Return [X, Y] of the center of cell containing provided text 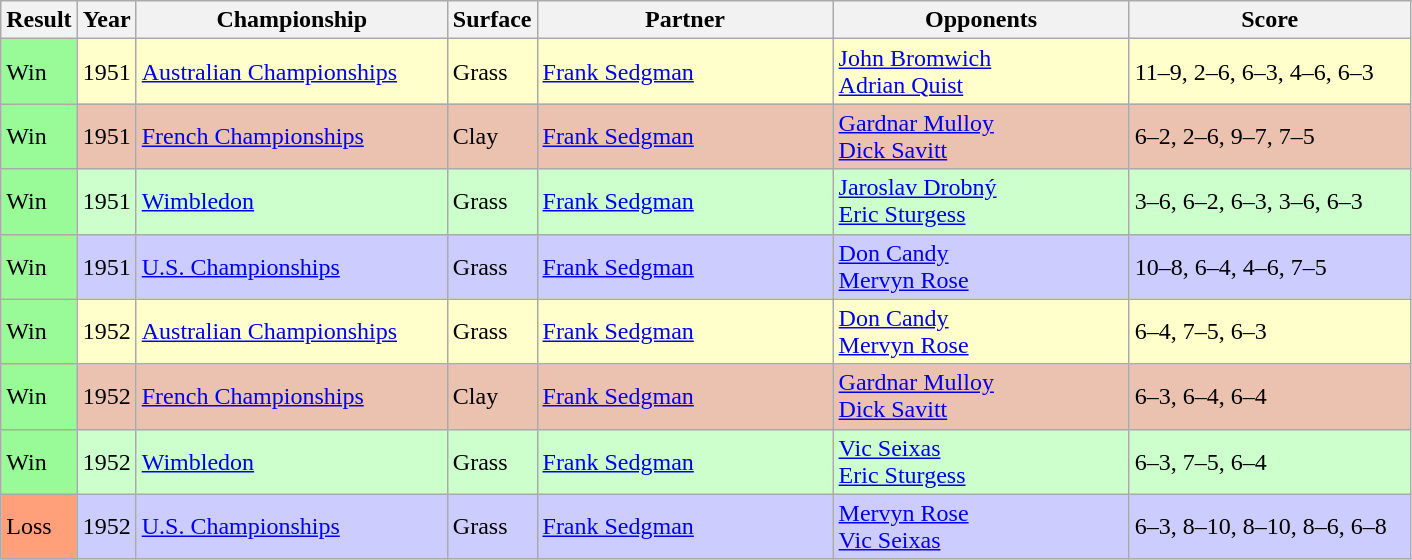
6–4, 7–5, 6–3 [1270, 332]
Year [106, 20]
3–6, 6–2, 6–3, 3–6, 6–3 [1270, 202]
John Bromwich Adrian Quist [981, 72]
Vic Seixas Eric Sturgess [981, 462]
Jaroslav Drobný Eric Sturgess [981, 202]
Opponents [981, 20]
11–9, 2–6, 6–3, 4–6, 6–3 [1270, 72]
Loss [39, 526]
Mervyn Rose Vic Seixas [981, 526]
6–3, 7–5, 6–4 [1270, 462]
6–3, 6–4, 6–4 [1270, 396]
Partner [685, 20]
6–3, 8–10, 8–10, 8–6, 6–8 [1270, 526]
Surface [492, 20]
10–8, 6–4, 4–6, 7–5 [1270, 266]
Result [39, 20]
Championship [292, 20]
Score [1270, 20]
6–2, 2–6, 9–7, 7–5 [1270, 136]
